For the text-containing cell, return its midpoint in [x, y] coordinate format. 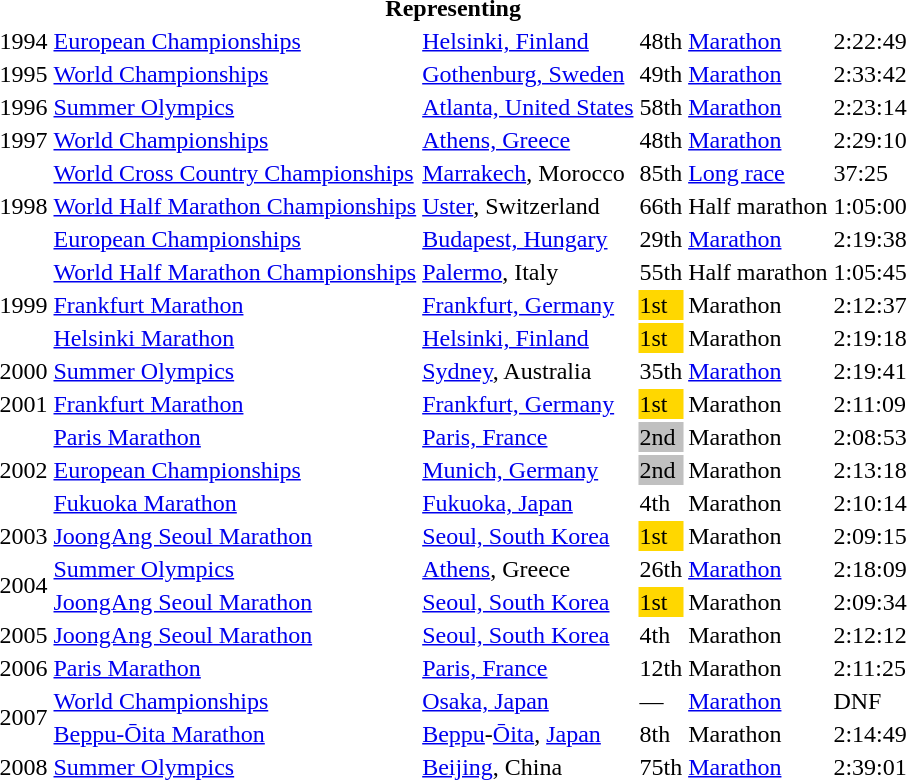
49th [661, 74]
Marrakech, Morocco [528, 173]
35th [661, 371]
Gothenburg, Sweden [528, 74]
Fukuoka Marathon [235, 503]
29th [661, 239]
85th [661, 173]
Helsinki Marathon [235, 338]
Munich, Germany [528, 470]
Fukuoka, Japan [528, 503]
Uster, Switzerland [528, 206]
Sydney, Australia [528, 371]
12th [661, 668]
Osaka, Japan [528, 701]
— [661, 701]
Long race [758, 173]
Beppu-Ōita Marathon [235, 734]
55th [661, 272]
Budapest, Hungary [528, 239]
World Cross Country Championships [235, 173]
Atlanta, United States [528, 107]
58th [661, 107]
8th [661, 734]
26th [661, 569]
Beppu-Ōita, Japan [528, 734]
Palermo, Italy [528, 272]
66th [661, 206]
